Search for the cell housing the specified text and yield its (x, y) center coordinate. 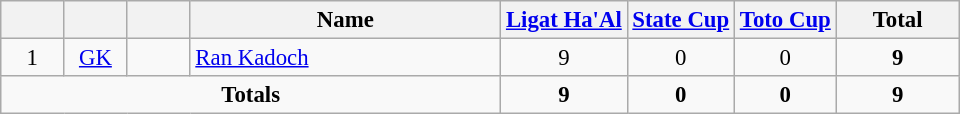
Ran Kadoch (346, 58)
State Cup (680, 20)
1 (32, 58)
Toto Cup (785, 20)
Totals (251, 95)
Name (346, 20)
Ligat Ha'Al (564, 20)
GK (96, 58)
Total (898, 20)
